Detect which cell encompasses the target text, then output its [X, Y] center coordinate. 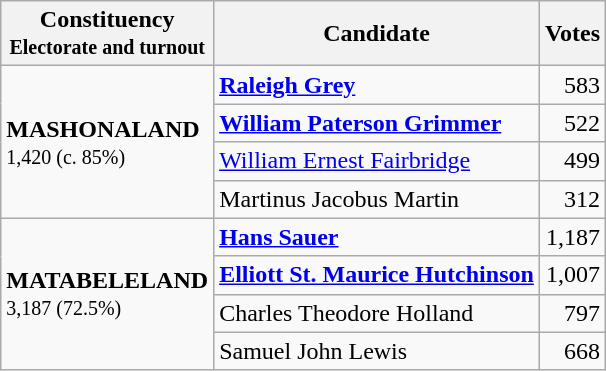
MATABELELAND3,187 (72.5%) [108, 294]
668 [572, 351]
Martinus Jacobus Martin [377, 199]
797 [572, 313]
522 [572, 123]
Votes [572, 34]
Elliott St. Maurice Hutchinson [377, 275]
Hans Sauer [377, 237]
MASHONALAND1,420 (c. 85%) [108, 142]
William Paterson Grimmer [377, 123]
312 [572, 199]
1,187 [572, 237]
ConstituencyElectorate and turnout [108, 34]
583 [572, 85]
1,007 [572, 275]
499 [572, 161]
Raleigh Grey [377, 85]
William Ernest Fairbridge [377, 161]
Charles Theodore Holland [377, 313]
Samuel John Lewis [377, 351]
Candidate [377, 34]
